From the cell containing the given text, extract its center point as (X, Y) coordinate. 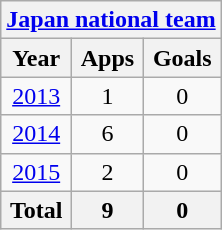
Apps (108, 58)
Japan national team (111, 20)
Year (36, 58)
Total (36, 210)
1 (108, 96)
2013 (36, 96)
9 (108, 210)
Goals (182, 58)
2 (108, 172)
2015 (36, 172)
2014 (36, 134)
6 (108, 134)
